Determine the (x, y) coordinate at the center of the cell enclosing the given text.  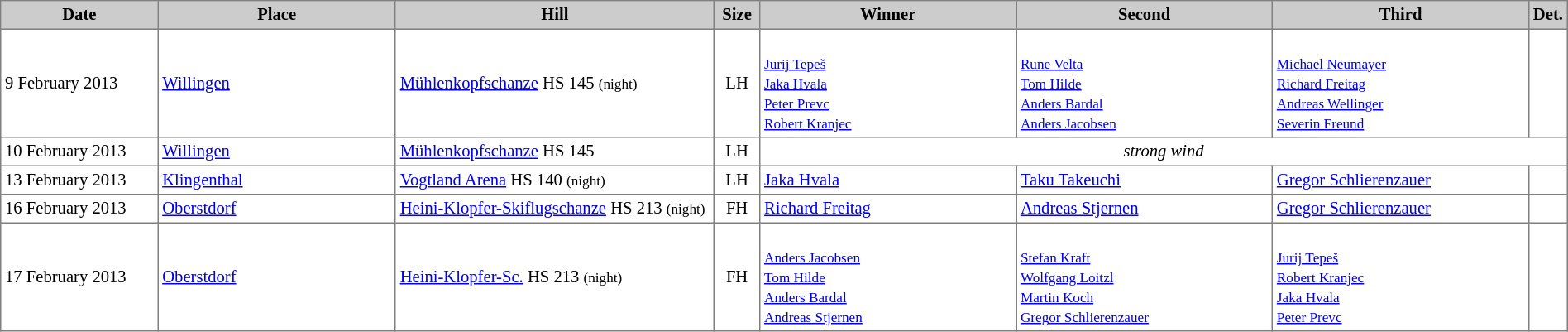
Anders JacobsenTom HildeAnders BardalAndreas Stjernen (888, 277)
Date (79, 15)
13 February 2013 (79, 180)
Size (736, 15)
17 February 2013 (79, 277)
Heini-Klopfer-Sc. HS 213 (night) (554, 277)
Heini-Klopfer-Skiflugschanze HS 213 (night) (554, 209)
Place (276, 15)
Mühlenkopfschanze HS 145 (night) (554, 83)
10 February 2013 (79, 152)
16 February 2013 (79, 209)
Stefan KraftWolfgang LoitzlMartin KochGregor Schlierenzauer (1145, 277)
Hill (554, 15)
Andreas Stjernen (1145, 209)
Taku Takeuchi (1145, 180)
Second (1145, 15)
Vogtland Arena HS 140 (night) (554, 180)
Michael NeumayerRichard FreitagAndreas WellingerSeverin Freund (1401, 83)
Jurij TepešJaka HvalaPeter PrevcRobert Kranjec (888, 83)
Mühlenkopfschanze HS 145 (554, 152)
Richard Freitag (888, 209)
Winner (888, 15)
Klingenthal (276, 180)
Third (1401, 15)
Jaka Hvala (888, 180)
Det. (1548, 15)
strong wind (1164, 152)
9 February 2013 (79, 83)
Rune VeltaTom HildeAnders BardalAnders Jacobsen (1145, 83)
Jurij TepešRobert KranjecJaka HvalaPeter Prevc (1401, 277)
